For the text-containing cell, return its midpoint in [x, y] coordinate format. 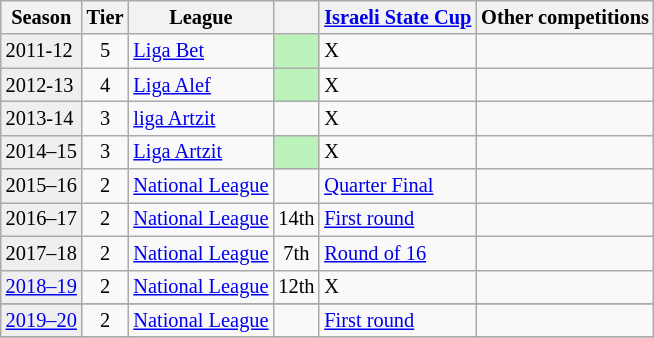
Season [42, 17]
liga Artzit [200, 118]
Quarter Final [398, 186]
12th [296, 287]
Other competitions [564, 17]
Round of 16 [398, 253]
League [200, 17]
Liga Bet [200, 51]
2011-12 [42, 51]
2018–19 [42, 287]
Liga Artzit [200, 152]
2017–18 [42, 253]
Liga Alef [200, 85]
2015–16 [42, 186]
2016–17 [42, 219]
2012-13 [42, 85]
7th [296, 253]
Israeli State Cup [398, 17]
2013-14 [42, 118]
Tier [106, 17]
5 [106, 51]
2014–15 [42, 152]
4 [106, 85]
14th [296, 219]
2019–20 [42, 320]
